Identify which cell holds the provided text, then report its [X, Y] central coordinate. 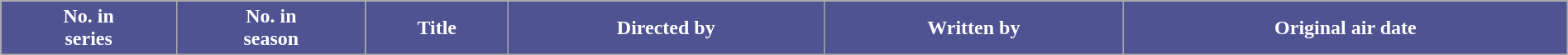
No. in season [271, 28]
No. in series [89, 28]
Original air date [1345, 28]
Written by [973, 28]
Title [437, 28]
Directed by [666, 28]
